Return [X, Y] of the center of cell containing provided text 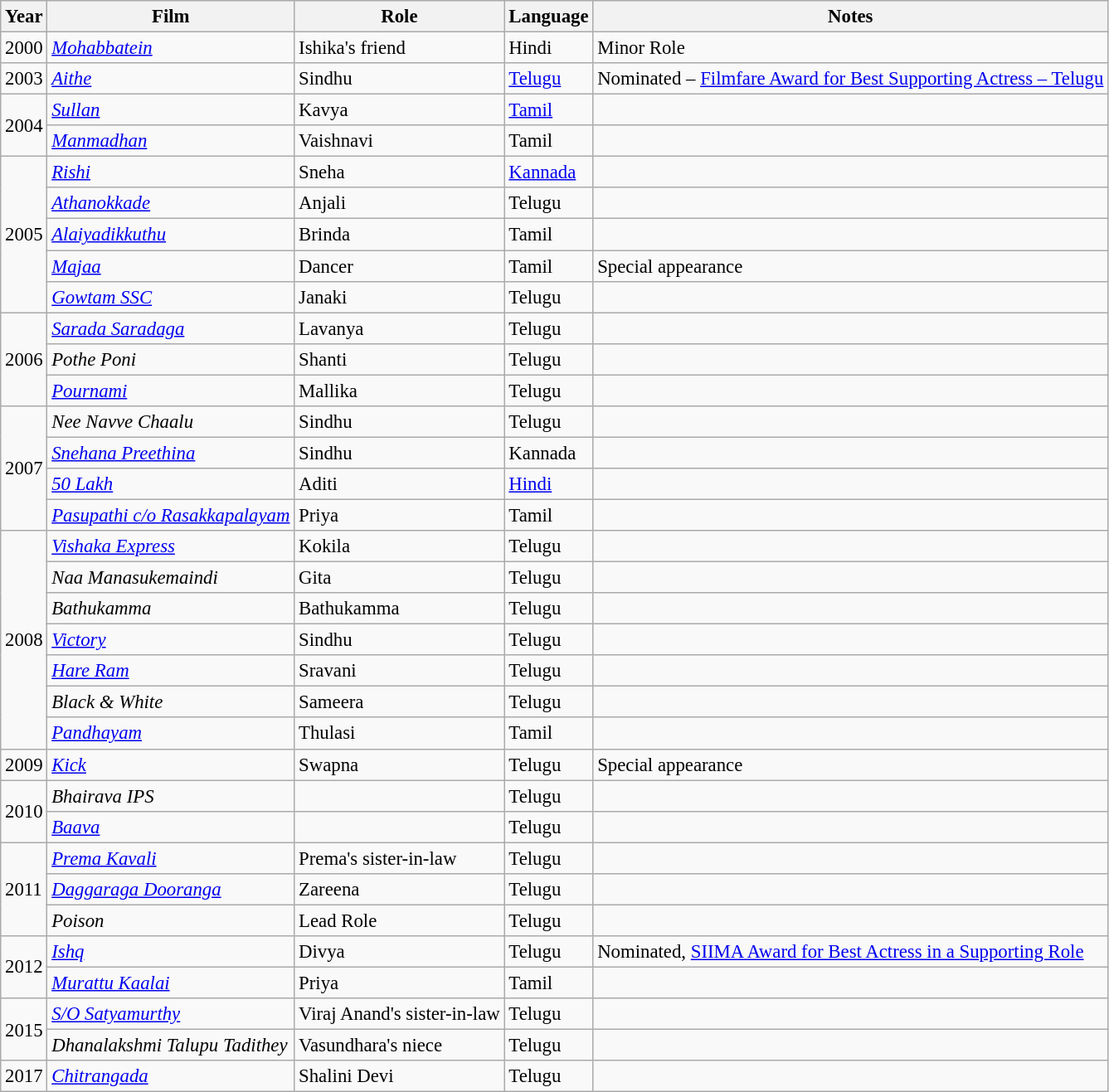
Vishaka Express [171, 546]
2017 [24, 1076]
Anjali [400, 203]
Manmadhan [171, 141]
Alaiyadikkuthu [171, 235]
Gowtam SSC [171, 297]
Pothe Poni [171, 359]
Kokila [400, 546]
Thulasi [400, 734]
Baava [171, 827]
2011 [24, 889]
Athanokkade [171, 203]
2006 [24, 360]
Ishq [171, 952]
Black & White [171, 702]
Sameera [400, 702]
Sneha [400, 172]
Hare Ram [171, 671]
Ishika's friend [400, 48]
Aditi [400, 484]
Kick [171, 764]
2000 [24, 48]
Nominated – Filmfare Award for Best Supporting Actress – Telugu [851, 79]
Daggaraga Dooranga [171, 890]
2003 [24, 79]
Vasundhara's niece [400, 1046]
Role [400, 17]
Nee Navve Chaalu [171, 422]
Year [24, 17]
Mallika [400, 391]
Dancer [400, 266]
Victory [171, 640]
Pandhayam [171, 734]
Prema Kavali [171, 858]
2009 [24, 764]
Kavya [400, 110]
Mohabbatein [171, 48]
2004 [24, 126]
Gita [400, 578]
Janaki [400, 297]
Murattu Kaalai [171, 983]
Lavanya [400, 328]
2008 [24, 640]
Shalini Devi [400, 1076]
2015 [24, 1030]
S/O Satyamurthy [171, 1014]
2007 [24, 468]
Sullan [171, 110]
2012 [24, 967]
Swapna [400, 764]
Notes [851, 17]
Dhanalakshmi Talupu Tadithey [171, 1046]
Nominated, SIIMA Award for Best Actress in a Supporting Role [851, 952]
Poison [171, 920]
Viraj Anand's sister-in-law [400, 1014]
Prema's sister-in-law [400, 858]
2005 [24, 235]
Sarada Saradaga [171, 328]
Sravani [400, 671]
Lead Role [400, 920]
Aithe [171, 79]
Rishi [171, 172]
Vaishnavi [400, 141]
Snehana Preethina [171, 453]
Brinda [400, 235]
Language [549, 17]
50 Lakh [171, 484]
Shanti [400, 359]
Majaa [171, 266]
Pasupathi c/o Rasakkapalayam [171, 515]
Pournami [171, 391]
Zareena [400, 890]
Bhairava IPS [171, 796]
Minor Role [851, 48]
Chitrangada [171, 1076]
Naa Manasukemaindi [171, 578]
Divya [400, 952]
Film [171, 17]
2010 [24, 811]
